Pinpoint the cell where the given text exists, returning its (X, Y) midpoint coordinate. 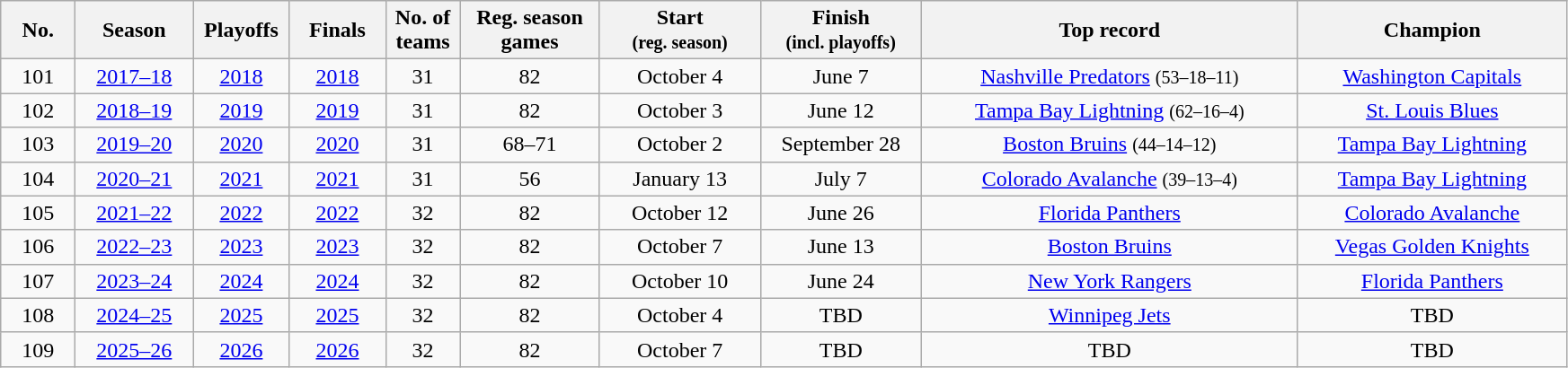
Vegas Golden Knights (1432, 247)
October 3 (679, 110)
New York Rangers (1109, 281)
Tampa Bay Lightning (62–16–4) (1109, 110)
56 (530, 179)
June 13 (841, 247)
Finals (338, 31)
June 26 (841, 213)
Washington Capitals (1432, 76)
January 13 (679, 179)
2025–26 (135, 349)
107 (38, 281)
June 24 (841, 281)
2022–23 (135, 247)
105 (38, 213)
2024–25 (135, 315)
Colorado Avalanche (1432, 213)
June 12 (841, 110)
September 28 (841, 145)
Playoffs (241, 31)
103 (38, 145)
68–71 (530, 145)
2017–18 (135, 76)
108 (38, 315)
101 (38, 76)
Top record (1109, 31)
St. Louis Blues (1432, 110)
106 (38, 247)
Boston Bruins (1109, 247)
October 2 (679, 145)
July 7 (841, 179)
Winnipeg Jets (1109, 315)
Season (135, 31)
Start(reg. season) (679, 31)
109 (38, 349)
Finish(incl. playoffs) (841, 31)
Boston Bruins (44–14–12) (1109, 145)
Champion (1432, 31)
2020–21 (135, 179)
2018–19 (135, 110)
Reg. seasongames (530, 31)
2023–24 (135, 281)
Colorado Avalanche (39–13–4) (1109, 179)
2021–22 (135, 213)
October 12 (679, 213)
102 (38, 110)
June 7 (841, 76)
No. ofteams (422, 31)
No. (38, 31)
Nashville Predators (53–18–11) (1109, 76)
2019–20 (135, 145)
October 10 (679, 281)
104 (38, 179)
